Find where the given text appears and provide that cell's center as [x, y] coordinate. 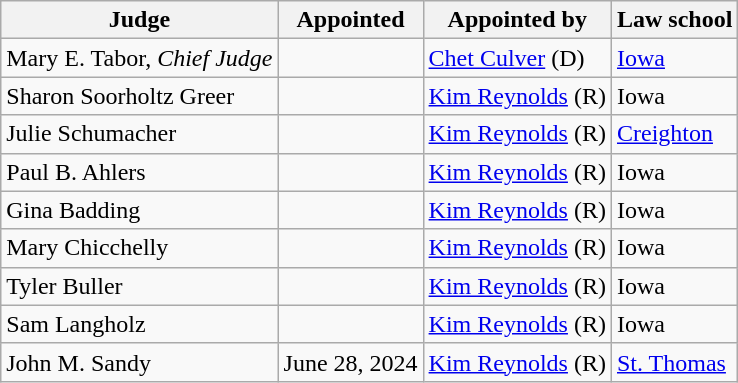
Creighton [674, 134]
Tyler Buller [140, 286]
Sharon Soorholtz Greer [140, 96]
June 28, 2024 [350, 362]
Sam Langholz [140, 324]
Appointed by [517, 20]
Chet Culver (D) [517, 58]
Mary Chicchelly [140, 248]
Paul B. Ahlers [140, 172]
Law school [674, 20]
Julie Schumacher [140, 134]
John M. Sandy [140, 362]
St. Thomas [674, 362]
Mary E. Tabor, Chief Judge [140, 58]
Judge [140, 20]
Gina Badding [140, 210]
Appointed [350, 20]
